Scan for the cell matching the given text and deliver its (X, Y) coordinate at center. 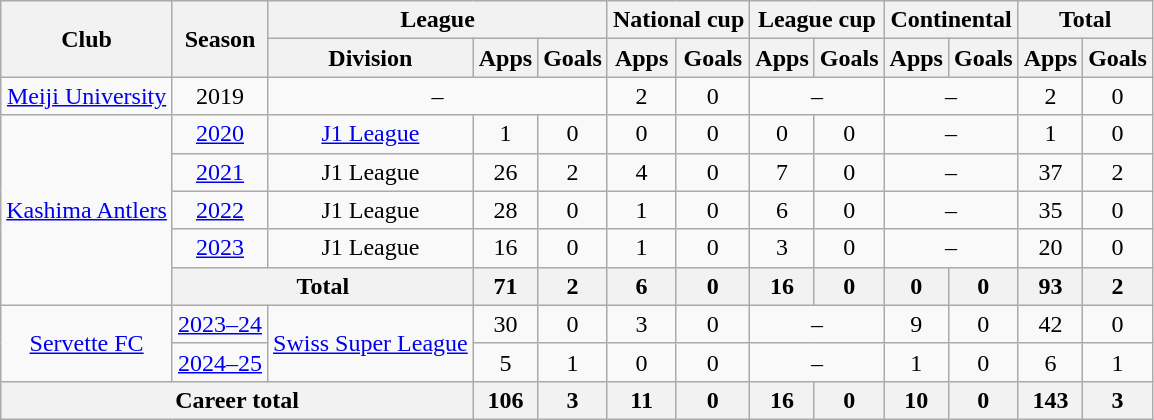
106 (505, 400)
2021 (220, 172)
Kashima Antlers (87, 210)
93 (1050, 286)
Club (87, 39)
42 (1050, 324)
Season (220, 39)
Continental (951, 20)
11 (641, 400)
2019 (220, 96)
26 (505, 172)
2023–24 (220, 324)
20 (1050, 248)
5 (505, 362)
Meiji University (87, 96)
28 (505, 210)
2023 (220, 248)
2024–25 (220, 362)
7 (782, 172)
Swiss Super League (371, 343)
2020 (220, 134)
League (438, 20)
35 (1050, 210)
2022 (220, 210)
10 (916, 400)
Division (371, 58)
143 (1050, 400)
71 (505, 286)
Servette FC (87, 343)
League cup (817, 20)
4 (641, 172)
30 (505, 324)
9 (916, 324)
National cup (678, 20)
37 (1050, 172)
Career total (237, 400)
